Capture the cell that displays the provided text and extract its [X, Y] central coordinate. 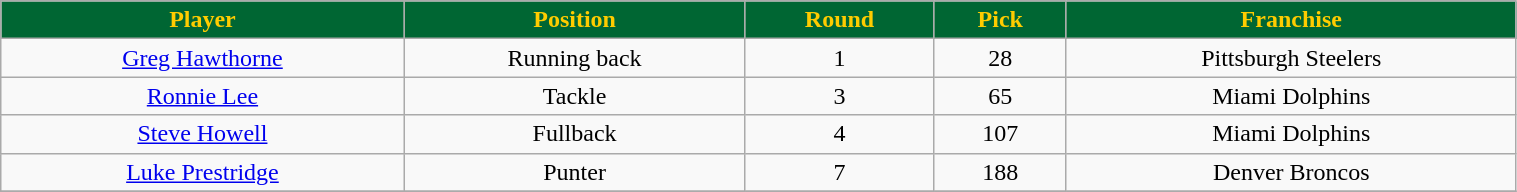
1 [840, 58]
Franchise [1291, 20]
107 [1000, 134]
Fullback [574, 134]
3 [840, 96]
Position [574, 20]
Steve Howell [202, 134]
Denver Broncos [1291, 172]
188 [1000, 172]
Ronnie Lee [202, 96]
65 [1000, 96]
Tackle [574, 96]
7 [840, 172]
Pittsburgh Steelers [1291, 58]
Punter [574, 172]
Player [202, 20]
Pick [1000, 20]
Luke Prestridge [202, 172]
Round [840, 20]
Greg Hawthorne [202, 58]
Running back [574, 58]
4 [840, 134]
28 [1000, 58]
